Search for the cell housing the specified text and yield its (X, Y) center coordinate. 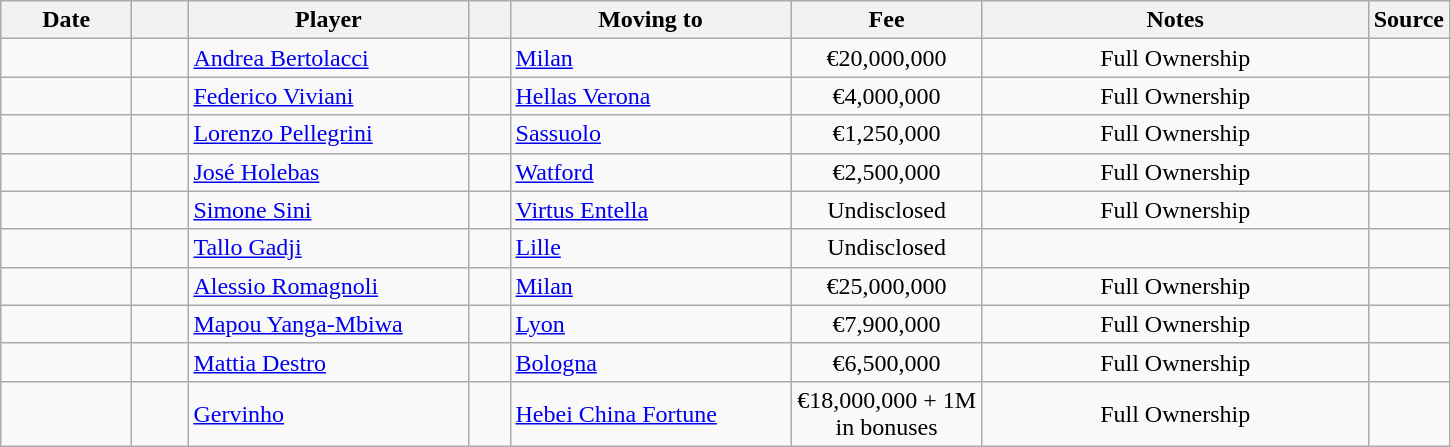
€1,250,000 (886, 134)
Alessio Romagnoli (328, 286)
€6,500,000 (886, 362)
Lorenzo Pellegrini (328, 134)
Simone Sini (328, 210)
José Holebas (328, 172)
Mapou Yanga-Mbiwa (328, 324)
Source (1408, 20)
Player (328, 20)
Virtus Entella (650, 210)
Sassuolo (650, 134)
€25,000,000 (886, 286)
Notes (1175, 20)
Date (66, 20)
Watford (650, 172)
€7,900,000 (886, 324)
€2,500,000 (886, 172)
Lille (650, 248)
Bologna (650, 362)
Tallo Gadji (328, 248)
Andrea Bertolacci (328, 58)
Hebei China Fortune (650, 414)
Hellas Verona (650, 96)
€4,000,000 (886, 96)
Mattia Destro (328, 362)
€18,000,000 + 1M in bonuses (886, 414)
Moving to (650, 20)
Lyon (650, 324)
€20,000,000 (886, 58)
Fee (886, 20)
Gervinho (328, 414)
Federico Viviani (328, 96)
